Determine the [x, y] coordinate at the center of the cell enclosing the given text.  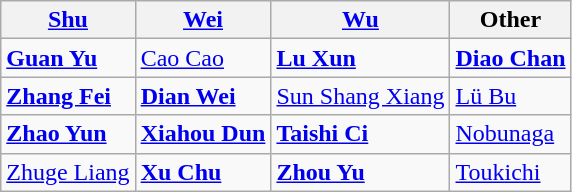
Shu [68, 20]
Sun Shang Xiang [360, 96]
Wei [203, 20]
Xiahou Dun [203, 134]
Toukichi [510, 172]
Wu [360, 20]
Nobunaga [510, 134]
Lu Xun [360, 58]
Taishi Ci [360, 134]
Zhou Yu [360, 172]
Cao Cao [203, 58]
Dian Wei [203, 96]
Zhuge Liang [68, 172]
Diao Chan [510, 58]
Zhang Fei [68, 96]
Lü Bu [510, 96]
Zhao Yun [68, 134]
Xu Chu [203, 172]
Guan Yu [68, 58]
Other [510, 20]
